Extract the [x, y] coordinate from the center of the cell holding the provided text.  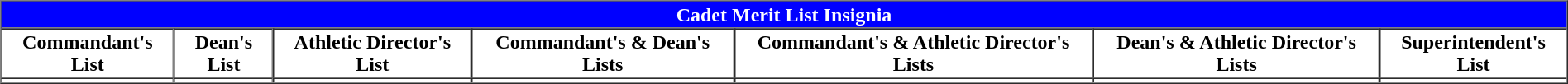
Commandant's & Athletic Director's Lists [913, 53]
Commandant's List [88, 53]
Athletic Director's List [372, 53]
Superintendent's List [1473, 53]
Cadet Merit List Insignia [784, 15]
Dean's List [223, 53]
Dean's & Athletic Director's Lists [1237, 53]
Commandant's & Dean's Lists [602, 53]
